Return [X, Y] of the center of cell containing provided text 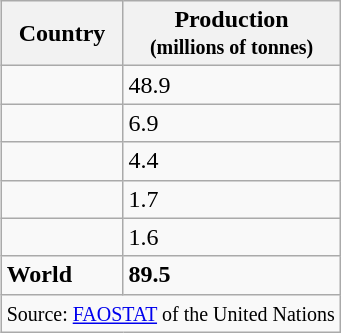
World [62, 275]
89.5 [232, 275]
4.4 [232, 161]
1.7 [232, 199]
Country [62, 34]
1.6 [232, 237]
6.9 [232, 123]
48.9 [232, 85]
Source: FAOSTAT of the United Nations [170, 313]
Production(millions of tonnes) [232, 34]
